From the cell containing the given text, extract its center point as (X, Y) coordinate. 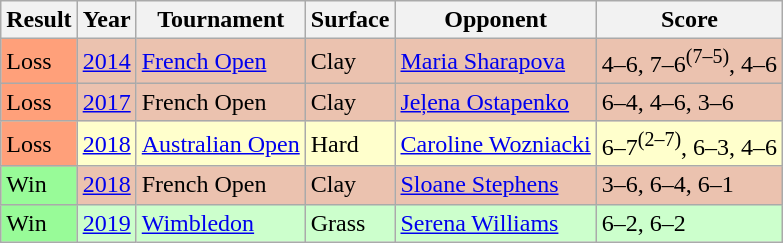
6–4, 4–6, 3–6 (689, 102)
Opponent (496, 20)
Australian Open (220, 144)
6–7(2–7), 6–3, 4–6 (689, 144)
Year (106, 20)
2014 (106, 62)
2019 (106, 223)
Wimbledon (220, 223)
4–6, 7–6(7–5), 4–6 (689, 62)
6–2, 6–2 (689, 223)
Jeļena Ostapenko (496, 102)
Result (39, 20)
3–6, 6–4, 6–1 (689, 185)
Score (689, 20)
Surface (350, 20)
2017 (106, 102)
Serena Williams (496, 223)
Caroline Wozniacki (496, 144)
Hard (350, 144)
Tournament (220, 20)
Grass (350, 223)
Maria Sharapova (496, 62)
Sloane Stephens (496, 185)
